Output the (X, Y) coordinate of the center of the cell containing the given text.  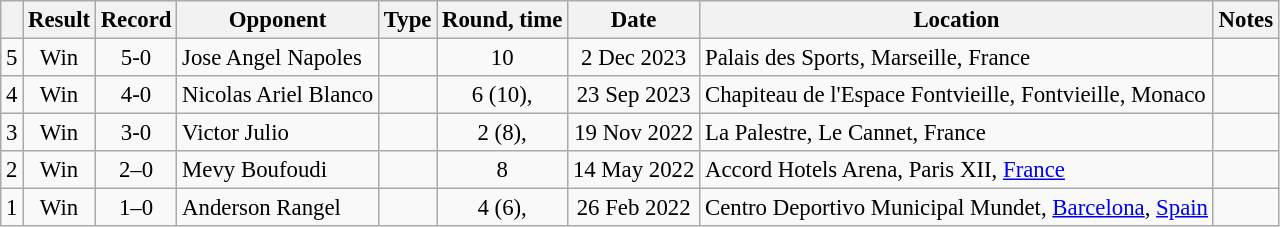
19 Nov 2022 (634, 133)
Round, time (502, 20)
10 (502, 58)
14 May 2022 (634, 170)
Anderson Rangel (278, 208)
Record (136, 20)
26 Feb 2022 (634, 208)
3 (12, 133)
Centro Deportivo Municipal Mundet, Barcelona, Spain (957, 208)
Chapiteau de l'Espace Fontvieille, Fontvieille, Monaco (957, 95)
5 (12, 58)
5-0 (136, 58)
4 (6), (502, 208)
8 (502, 170)
2–0 (136, 170)
Opponent (278, 20)
4 (12, 95)
2 Dec 2023 (634, 58)
2 (12, 170)
Victor Julio (278, 133)
Jose Angel Napoles (278, 58)
La Palestre, Le Cannet, France (957, 133)
1 (12, 208)
Palais des Sports, Marseille, France (957, 58)
4-0 (136, 95)
Date (634, 20)
1–0 (136, 208)
2 (8), (502, 133)
Mevy Boufoudi (278, 170)
Result (60, 20)
Notes (1246, 20)
6 (10), (502, 95)
Location (957, 20)
Accord Hotels Arena, Paris XII, France (957, 170)
Nicolas Ariel Blanco (278, 95)
3-0 (136, 133)
Type (407, 20)
23 Sep 2023 (634, 95)
